Extract the (x, y) coordinate from the center of the cell holding the provided text.  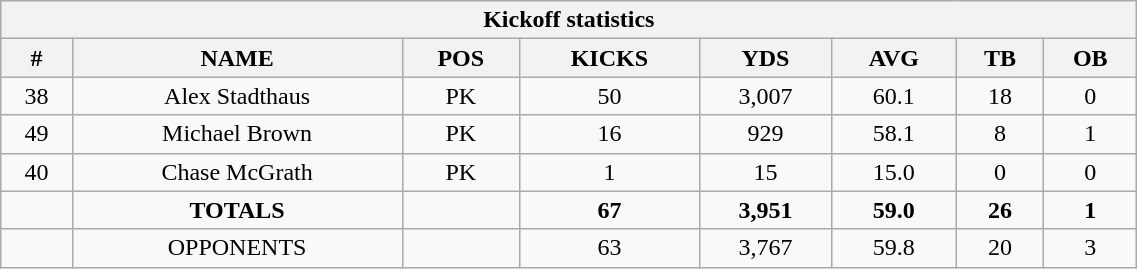
26 (1000, 210)
20 (1000, 248)
18 (1000, 96)
NAME (237, 58)
3,767 (765, 248)
POS (460, 58)
3,007 (765, 96)
TOTALS (237, 210)
58.1 (894, 134)
Michael Brown (237, 134)
3 (1090, 248)
TB (1000, 58)
Chase McGrath (237, 172)
16 (609, 134)
# (36, 58)
OPPONENTS (237, 248)
15 (765, 172)
8 (1000, 134)
60.1 (894, 96)
KICKS (609, 58)
Alex Stadthaus (237, 96)
59.8 (894, 248)
59.0 (894, 210)
67 (609, 210)
63 (609, 248)
OB (1090, 58)
929 (765, 134)
3,951 (765, 210)
Kickoff statistics (569, 20)
38 (36, 96)
AVG (894, 58)
49 (36, 134)
YDS (765, 58)
40 (36, 172)
50 (609, 96)
15.0 (894, 172)
